Detect which cell encompasses the target text, then output its [X, Y] center coordinate. 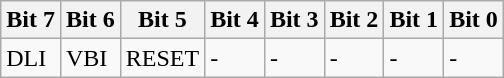
Bit 1 [414, 20]
Bit 4 [235, 20]
Bit 2 [354, 20]
Bit 0 [474, 20]
Bit 6 [90, 20]
DLI [31, 58]
RESET [162, 58]
Bit 3 [294, 20]
Bit 7 [31, 20]
Bit 5 [162, 20]
VBI [90, 58]
